Identify which cell holds the provided text, then report its (x, y) central coordinate. 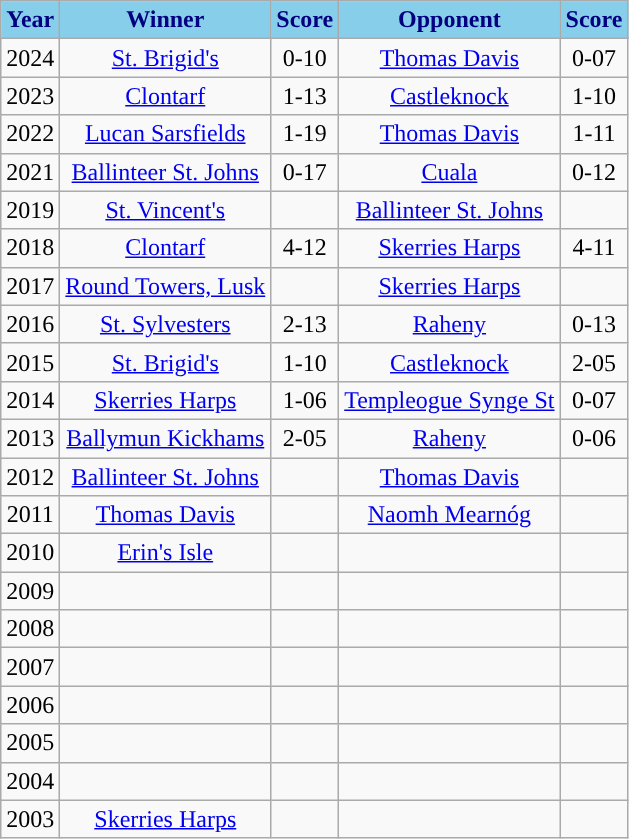
Naomh Mearnóg (450, 515)
2018 (30, 248)
2008 (30, 629)
Lucan Sarsfields (166, 134)
St. Sylvesters (166, 324)
2007 (30, 667)
Ballymun Kickhams (166, 438)
0-12 (594, 172)
Year (30, 20)
2023 (30, 96)
0-06 (594, 438)
2022 (30, 134)
Winner (166, 20)
2021 (30, 172)
0-13 (594, 324)
2010 (30, 553)
1-06 (305, 400)
0-10 (305, 58)
2014 (30, 400)
Round Towers, Lusk (166, 286)
2006 (30, 705)
1-11 (594, 134)
Erin's Isle (166, 553)
2011 (30, 515)
2012 (30, 477)
4-11 (594, 248)
0-17 (305, 172)
2013 (30, 438)
2019 (30, 210)
St. Vincent's (166, 210)
2024 (30, 58)
4-12 (305, 248)
1-19 (305, 134)
2009 (30, 591)
Templeogue Synge St (450, 400)
2004 (30, 781)
2016 (30, 324)
2017 (30, 286)
2005 (30, 743)
1-13 (305, 96)
2003 (30, 819)
2015 (30, 362)
Cuala (450, 172)
Opponent (450, 20)
2-13 (305, 324)
